Determine the [X, Y] coordinate at the center of the cell enclosing the given text.  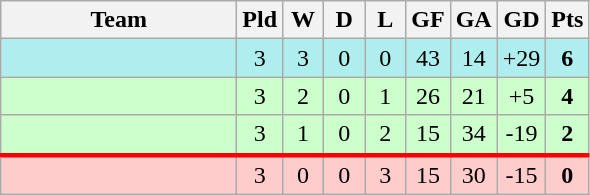
Pts [568, 20]
Team [119, 20]
L [386, 20]
14 [474, 58]
-15 [522, 174]
21 [474, 96]
30 [474, 174]
+5 [522, 96]
26 [428, 96]
-19 [522, 135]
GA [474, 20]
4 [568, 96]
GD [522, 20]
+29 [522, 58]
Pld [260, 20]
GF [428, 20]
6 [568, 58]
43 [428, 58]
W [304, 20]
D [344, 20]
34 [474, 135]
